Detect which cell encompasses the target text, then output its [x, y] center coordinate. 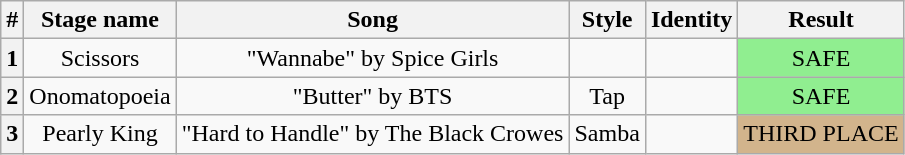
THIRD PLACE [821, 134]
1 [12, 58]
Onomatopoeia [100, 96]
"Wannabe" by Spice Girls [372, 58]
Song [372, 20]
Stage name [100, 20]
Samba [607, 134]
# [12, 20]
Identity [691, 20]
Style [607, 20]
Pearly King [100, 134]
"Hard to Handle" by The Black Crowes [372, 134]
"Butter" by BTS [372, 96]
Result [821, 20]
3 [12, 134]
Tap [607, 96]
Scissors [100, 58]
2 [12, 96]
